Determine the [X, Y] coordinate at the center of the cell enclosing the given text.  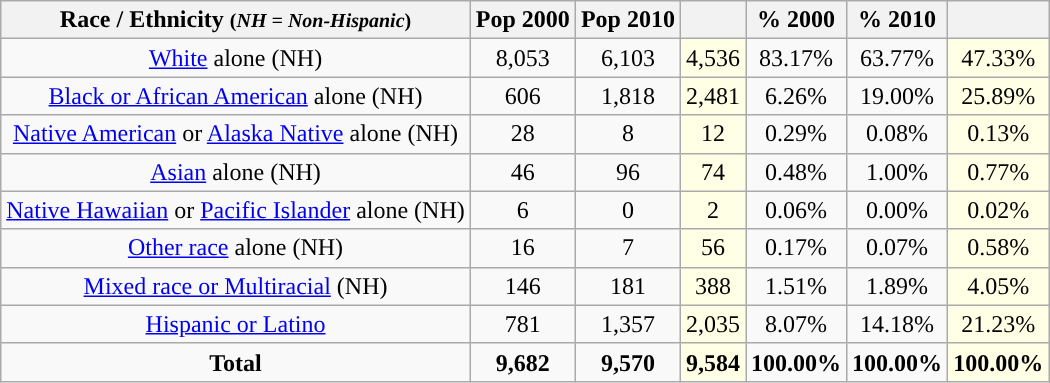
606 [522, 96]
0.48% [796, 172]
12 [712, 134]
9,682 [522, 362]
Asian alone (NH) [236, 172]
9,584 [712, 362]
83.17% [796, 58]
47.33% [998, 58]
14.18% [898, 324]
1.89% [898, 286]
2,035 [712, 324]
0.17% [796, 248]
8,053 [522, 58]
White alone (NH) [236, 58]
19.00% [898, 96]
9,570 [628, 362]
0.07% [898, 248]
7 [628, 248]
6,103 [628, 58]
21.23% [998, 324]
16 [522, 248]
0.00% [898, 210]
1.00% [898, 172]
0.06% [796, 210]
781 [522, 324]
0.29% [796, 134]
8.07% [796, 324]
Black or African American alone (NH) [236, 96]
1,357 [628, 324]
Mixed race or Multiracial (NH) [236, 286]
Hispanic or Latino [236, 324]
56 [712, 248]
96 [628, 172]
Other race alone (NH) [236, 248]
% 2010 [898, 20]
4.05% [998, 286]
Native Hawaiian or Pacific Islander alone (NH) [236, 210]
181 [628, 286]
8 [628, 134]
Race / Ethnicity (NH = Non-Hispanic) [236, 20]
25.89% [998, 96]
0.58% [998, 248]
Pop 2010 [628, 20]
2 [712, 210]
0.08% [898, 134]
Total [236, 362]
6.26% [796, 96]
0.77% [998, 172]
2,481 [712, 96]
Native American or Alaska Native alone (NH) [236, 134]
388 [712, 286]
Pop 2000 [522, 20]
0.02% [998, 210]
28 [522, 134]
6 [522, 210]
146 [522, 286]
1,818 [628, 96]
1.51% [796, 286]
46 [522, 172]
0 [628, 210]
4,536 [712, 58]
63.77% [898, 58]
% 2000 [796, 20]
74 [712, 172]
0.13% [998, 134]
